For the text-containing cell, return its midpoint in [x, y] coordinate format. 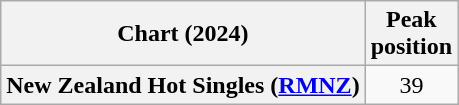
Peakposition [411, 34]
39 [411, 85]
Chart (2024) [183, 34]
New Zealand Hot Singles (RMNZ) [183, 85]
